Pinpoint the cell where the given text exists, returning its [x, y] midpoint coordinate. 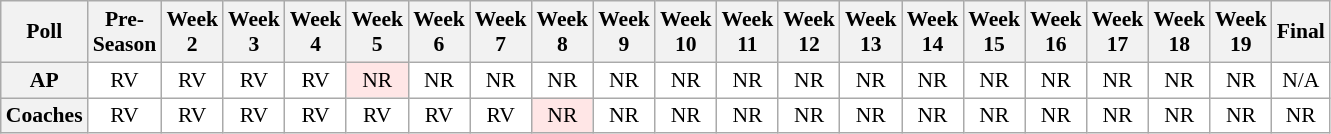
Week8 [562, 32]
Pre-Season [125, 32]
Poll [44, 32]
Final [1301, 32]
Week6 [439, 32]
Week19 [1241, 32]
Coaches [44, 116]
Week4 [316, 32]
Week15 [994, 32]
Week14 [933, 32]
Week18 [1179, 32]
Week17 [1118, 32]
Week5 [377, 32]
Week3 [254, 32]
AP [44, 80]
Week2 [192, 32]
Week9 [624, 32]
Week10 [686, 32]
N/A [1301, 80]
Week13 [871, 32]
Week11 [748, 32]
Week7 [501, 32]
Week12 [809, 32]
Week16 [1056, 32]
